Extract the [x, y] coordinate from the center of the cell holding the provided text.  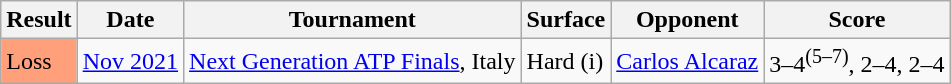
Result [39, 20]
Hard (i) [566, 62]
Tournament [352, 20]
Loss [39, 62]
Nov 2021 [130, 62]
3–4(5–7), 2–4, 2–4 [857, 62]
Score [857, 20]
Next Generation ATP Finals, Italy [352, 62]
Opponent [688, 20]
Surface [566, 20]
Carlos Alcaraz [688, 62]
Date [130, 20]
